Capture the cell that displays the provided text and extract its (x, y) central coordinate. 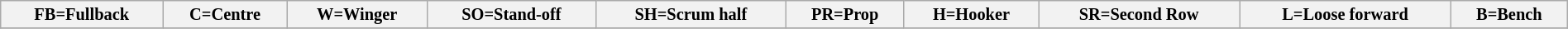
C=Centre (225, 14)
PR=Prop (845, 14)
FB=Fullback (82, 14)
L=Loose forward (1346, 14)
SO=Stand-off (511, 14)
SR=Second Row (1140, 14)
W=Winger (357, 14)
SH=Scrum half (691, 14)
B=Bench (1508, 14)
H=Hooker (971, 14)
